Detect which cell encompasses the target text, then output its (X, Y) center coordinate. 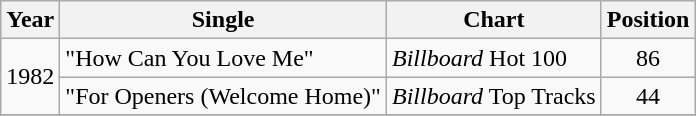
Billboard Top Tracks (494, 96)
Year (30, 20)
"How Can You Love Me" (224, 58)
1982 (30, 77)
Chart (494, 20)
Single (224, 20)
86 (648, 58)
Position (648, 20)
44 (648, 96)
Billboard Hot 100 (494, 58)
"For Openers (Welcome Home)" (224, 96)
